Provide the [X, Y] coordinate of the cell's center where the given text is located.  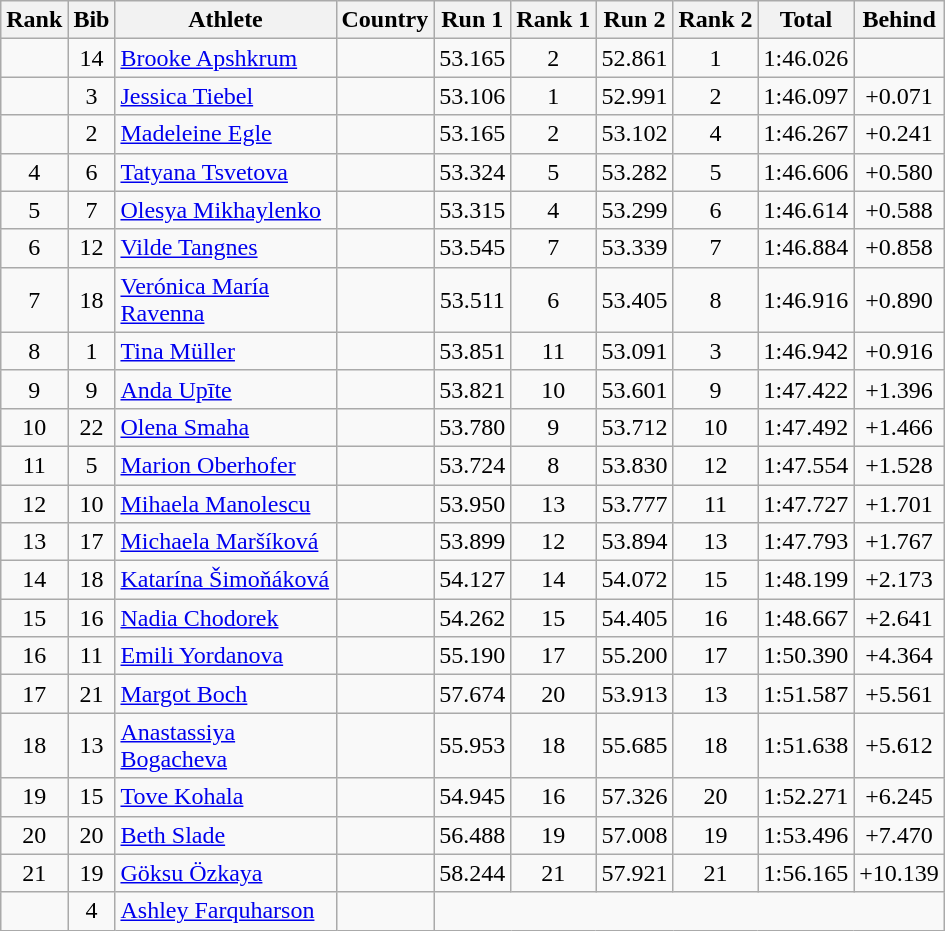
1:46.097 [806, 96]
53.712 [634, 427]
Run 1 [472, 20]
54.072 [634, 580]
Mihaela Manolescu [226, 503]
54.405 [634, 618]
1:47.492 [806, 427]
53.091 [634, 351]
1:48.667 [806, 618]
57.921 [634, 873]
1:47.727 [806, 503]
1:46.942 [806, 351]
57.008 [634, 835]
1:51.587 [806, 694]
Olesya Mikhaylenko [226, 210]
54.127 [472, 580]
53.830 [634, 465]
1:51.638 [806, 746]
1:47.422 [806, 389]
+0.580 [900, 172]
Run 2 [634, 20]
1:48.199 [806, 580]
53.405 [634, 300]
54.945 [472, 797]
53.777 [634, 503]
Nadia Chodorek [226, 618]
+5.561 [900, 694]
53.601 [634, 389]
53.899 [472, 542]
Emili Yordanova [226, 656]
53.511 [472, 300]
52.991 [634, 96]
Beth Slade [226, 835]
+4.364 [900, 656]
Marion Oberhofer [226, 465]
1:46.614 [806, 210]
Behind [900, 20]
Vilde Tangnes [226, 248]
Olena Smaha [226, 427]
Athlete [226, 20]
1:46.606 [806, 172]
+0.890 [900, 300]
52.861 [634, 58]
+1.767 [900, 542]
+7.470 [900, 835]
+1.396 [900, 389]
53.724 [472, 465]
+2.173 [900, 580]
1:46.916 [806, 300]
53.106 [472, 96]
55.190 [472, 656]
55.953 [472, 746]
53.950 [472, 503]
+6.245 [900, 797]
22 [92, 427]
Jessica Tiebel [226, 96]
53.315 [472, 210]
1:46.267 [806, 134]
53.339 [634, 248]
53.913 [634, 694]
Verónica María Ravenna [226, 300]
1:47.793 [806, 542]
+0.588 [900, 210]
1:50.390 [806, 656]
Ashley Farquharson [226, 911]
53.780 [472, 427]
53.324 [472, 172]
53.851 [472, 351]
1:46.026 [806, 58]
53.299 [634, 210]
Göksu Özkaya [226, 873]
+0.916 [900, 351]
55.685 [634, 746]
1:47.554 [806, 465]
57.674 [472, 694]
56.488 [472, 835]
+0.241 [900, 134]
1:52.271 [806, 797]
53.821 [472, 389]
54.262 [472, 618]
Rank 1 [554, 20]
53.545 [472, 248]
+0.858 [900, 248]
Tina Müller [226, 351]
Tove Kohala [226, 797]
1:56.165 [806, 873]
1:53.496 [806, 835]
+0.071 [900, 96]
+5.612 [900, 746]
Margot Boch [226, 694]
Total [806, 20]
Tatyana Tsvetova [226, 172]
55.200 [634, 656]
57.326 [634, 797]
Katarína Šimoňáková [226, 580]
53.894 [634, 542]
58.244 [472, 873]
Michaela Maršíková [226, 542]
Brooke Apshkrum [226, 58]
+1.701 [900, 503]
Anda Upīte [226, 389]
Rank [34, 20]
+2.641 [900, 618]
Anastassiya Bogacheva [226, 746]
53.282 [634, 172]
Rank 2 [716, 20]
+10.139 [900, 873]
+1.528 [900, 465]
1:46.884 [806, 248]
Country [385, 20]
Bib [92, 20]
53.102 [634, 134]
+1.466 [900, 427]
Madeleine Egle [226, 134]
